Output the [X, Y] coordinate of the center of the cell containing the given text.  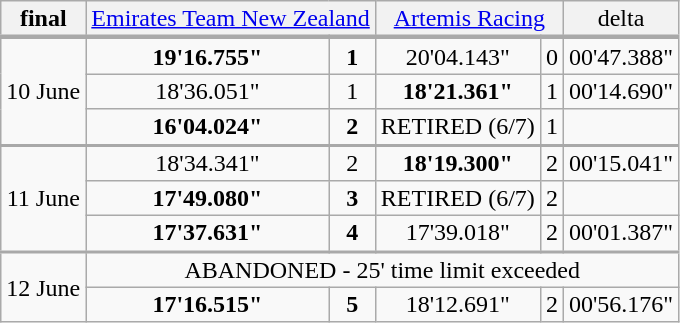
final [44, 20]
delta [620, 20]
12 June [44, 286]
ABANDONED - 25' time limit exceeded [382, 269]
3 [352, 198]
18'34.341" [208, 163]
18'19.300" [458, 163]
19'16.755" [208, 56]
00'15.041" [620, 163]
4 [352, 234]
Emirates Team New Zealand [231, 20]
16'04.024" [208, 127]
20'04.143" [458, 56]
Artemis Racing [469, 20]
17'39.018" [458, 234]
10 June [44, 90]
00'14.690" [620, 92]
0 [552, 56]
11 June [44, 198]
18'21.361" [458, 92]
00'56.176" [620, 304]
00'47.388" [620, 56]
17'16.515" [208, 304]
18'36.051" [208, 92]
00'01.387" [620, 234]
18'12.691" [458, 304]
5 [352, 304]
17'37.631" [208, 234]
17'49.080" [208, 198]
